Find where the given text appears and provide that cell's center as (X, Y) coordinate. 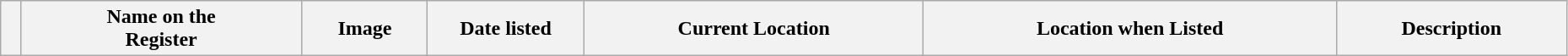
Description (1451, 29)
Current Location (754, 29)
Image (364, 29)
Location when Listed (1130, 29)
Name on theRegister (161, 29)
Date listed (506, 29)
